Find where the given text appears and provide that cell's center as (x, y) coordinate. 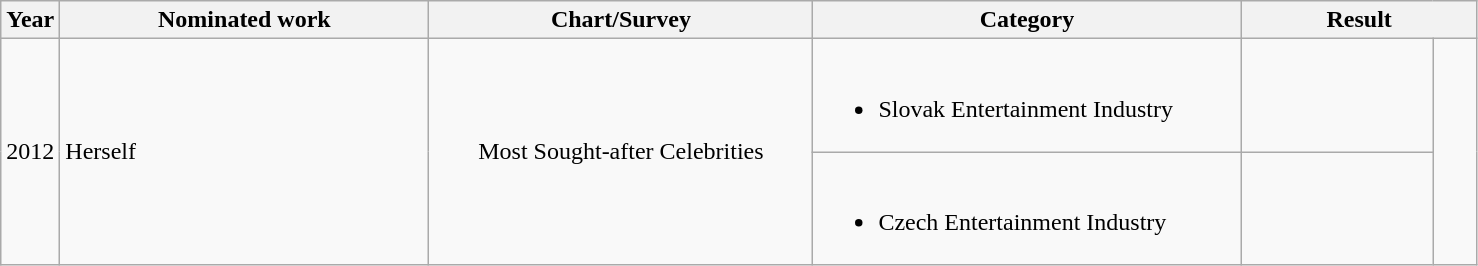
Most Sought-after Celebrities (621, 152)
Category (1027, 20)
2012 (30, 152)
Nominated work (244, 20)
Herself (244, 152)
Slovak Entertainment Industry (1027, 96)
Year (30, 20)
Result (1359, 20)
Chart/Survey (621, 20)
Czech Entertainment Industry (1027, 208)
